Determine the (X, Y) coordinate at the center of the cell enclosing the given text.  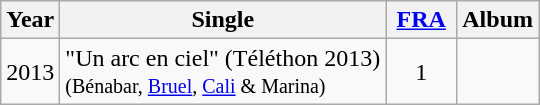
Year (30, 20)
2013 (30, 72)
1 (422, 72)
Single (223, 20)
"Un arc en ciel" (Téléthon 2013)(Bénabar, Bruel, Cali & Marina) (223, 72)
Album (498, 20)
FRA (422, 20)
